From the cell containing the given text, extract its center point as (x, y) coordinate. 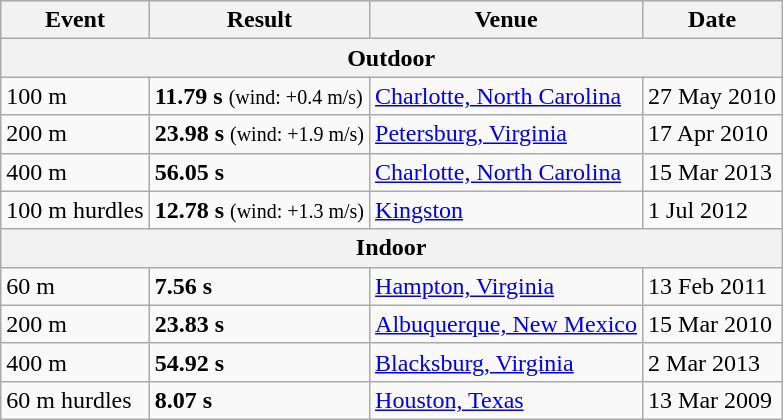
1 Jul 2012 (712, 210)
54.92 s (259, 362)
Outdoor (392, 58)
Venue (506, 20)
Date (712, 20)
7.56 s (259, 286)
Houston, Texas (506, 400)
Result (259, 20)
13 Feb 2011 (712, 286)
2 Mar 2013 (712, 362)
Blacksburg, Virginia (506, 362)
12.78 s (wind: +1.3 m/s) (259, 210)
23.83 s (259, 324)
100 m (75, 96)
17 Apr 2010 (712, 134)
Hampton, Virginia (506, 286)
Kingston (506, 210)
60 m hurdles (75, 400)
60 m (75, 286)
15 Mar 2010 (712, 324)
11.79 s (wind: +0.4 m/s) (259, 96)
27 May 2010 (712, 96)
Petersburg, Virginia (506, 134)
56.05 s (259, 172)
Indoor (392, 248)
Event (75, 20)
23.98 s (wind: +1.9 m/s) (259, 134)
Albuquerque, New Mexico (506, 324)
13 Mar 2009 (712, 400)
100 m hurdles (75, 210)
15 Mar 2013 (712, 172)
8.07 s (259, 400)
